Return the (x, y) coordinate for the center point of the cell that contains the specified text.  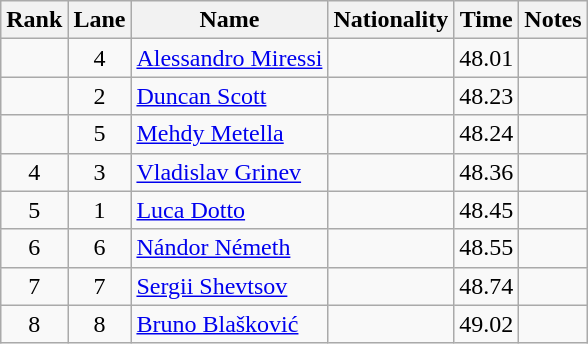
48.45 (486, 210)
Time (486, 20)
Notes (553, 20)
Lane (100, 20)
48.74 (486, 286)
Sergii Shevtsov (230, 286)
2 (100, 96)
Bruno Blašković (230, 324)
3 (100, 172)
48.01 (486, 58)
Luca Dotto (230, 210)
1 (100, 210)
49.02 (486, 324)
Alessandro Miressi (230, 58)
Mehdy Metella (230, 134)
48.24 (486, 134)
Nándor Németh (230, 248)
48.36 (486, 172)
Duncan Scott (230, 96)
48.23 (486, 96)
48.55 (486, 248)
Vladislav Grinev (230, 172)
Name (230, 20)
Rank (34, 20)
Nationality (391, 20)
